Identify which cell holds the provided text, then report its [X, Y] central coordinate. 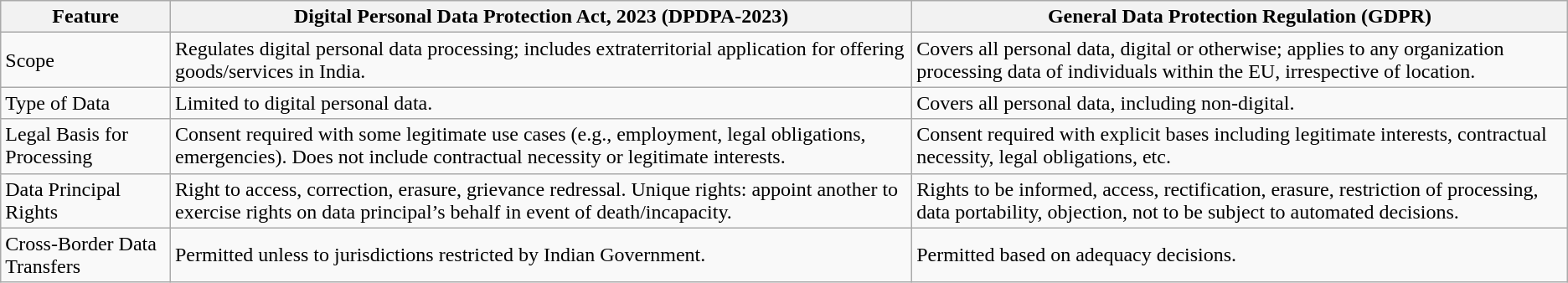
Legal Basis for Processing [85, 146]
Feature [85, 17]
Cross-Border Data Transfers [85, 255]
Limited to digital personal data. [541, 103]
Scope [85, 60]
Permitted unless to jurisdictions restricted by Indian Government. [541, 255]
Covers all personal data, including non-digital. [1240, 103]
Regulates digital personal data processing; includes extraterritorial application for offering goods/services in India. [541, 60]
Digital Personal Data Protection Act, 2023 (DPDPA-2023) [541, 17]
Permitted based on adequacy decisions. [1240, 255]
Data Principal Rights [85, 201]
General Data Protection Regulation (GDPR) [1240, 17]
Type of Data [85, 103]
Consent required with explicit bases including legitimate interests, contractual necessity, legal obligations, etc. [1240, 146]
Covers all personal data, digital or otherwise; applies to any organization processing data of individuals within the EU, irrespective of location. [1240, 60]
